Locate the cell with the specified text and output its (X, Y) center coordinate. 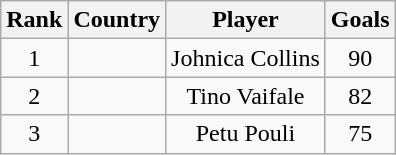
Player (246, 20)
Tino Vaifale (246, 96)
3 (34, 134)
Rank (34, 20)
Country (117, 20)
75 (360, 134)
82 (360, 96)
1 (34, 58)
Johnica Collins (246, 58)
Petu Pouli (246, 134)
90 (360, 58)
Goals (360, 20)
2 (34, 96)
